Find where the given text appears and provide that cell's center as (x, y) coordinate. 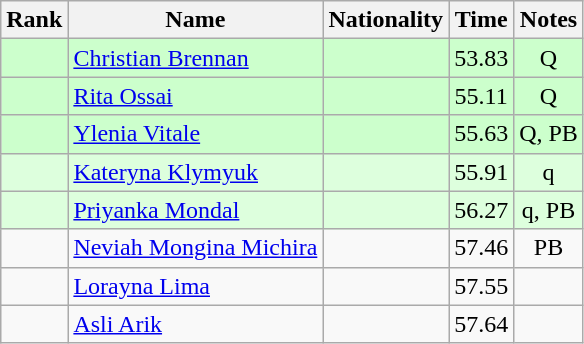
Notes (549, 20)
Christian Brennan (196, 58)
PB (549, 248)
Rank (34, 20)
55.11 (482, 96)
Q, PB (549, 134)
Rita Ossai (196, 96)
Time (482, 20)
Name (196, 20)
q (549, 172)
55.91 (482, 172)
57.55 (482, 286)
Ylenia Vitale (196, 134)
Priyanka Mondal (196, 210)
Kateryna Klymyuk (196, 172)
55.63 (482, 134)
Lorayna Lima (196, 286)
57.64 (482, 324)
56.27 (482, 210)
Neviah Mongina Michira (196, 248)
q, PB (549, 210)
Asli Arik (196, 324)
53.83 (482, 58)
57.46 (482, 248)
Nationality (386, 20)
